From the cell containing the given text, extract its center point as (X, Y) coordinate. 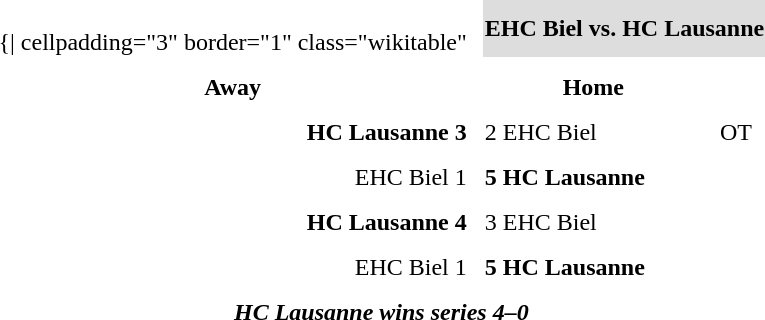
3 EHC Biel (593, 222)
EHC Biel vs. HC Lausanne (624, 28)
Home (593, 87)
OT (742, 132)
2 EHC Biel (593, 132)
